Find where the given text appears and provide that cell's center as [X, Y] coordinate. 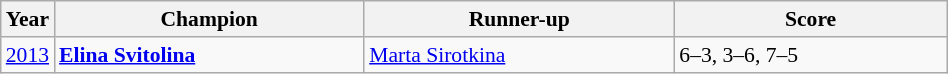
Champion [209, 19]
Runner-up [519, 19]
6–3, 3–6, 7–5 [810, 55]
Score [810, 19]
Year [28, 19]
2013 [28, 55]
Marta Sirotkina [519, 55]
Elina Svitolina [209, 55]
